For the text-containing cell, return its midpoint in [X, Y] coordinate format. 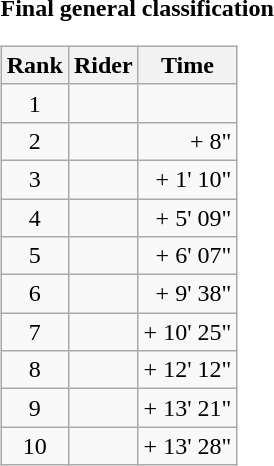
Time [188, 65]
3 [34, 179]
Rider [103, 65]
4 [34, 217]
+ 12' 12" [188, 370]
+ 6' 07" [188, 256]
9 [34, 408]
7 [34, 332]
5 [34, 256]
+ 10' 25" [188, 332]
+ 8" [188, 141]
+ 13' 28" [188, 446]
8 [34, 370]
6 [34, 294]
+ 5' 09" [188, 217]
Rank [34, 65]
2 [34, 141]
+ 9' 38" [188, 294]
10 [34, 446]
+ 13' 21" [188, 408]
1 [34, 103]
+ 1' 10" [188, 179]
